Determine the [x, y] coordinate at the center of the cell enclosing the given text.  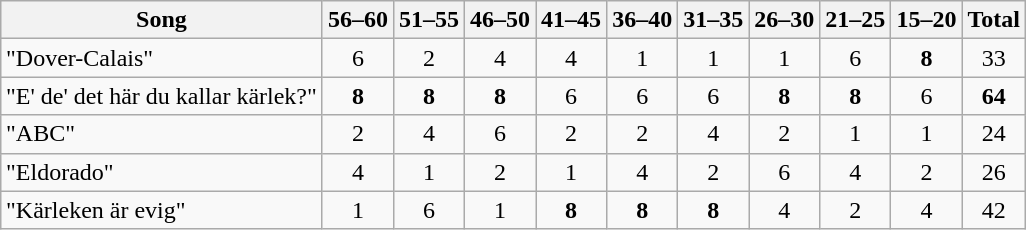
31–35 [714, 20]
Song [162, 20]
"E' de' det här du kallar kärlek?" [162, 96]
51–55 [428, 20]
"Eldorado" [162, 172]
64 [994, 96]
46–50 [500, 20]
"Kärleken är evig" [162, 210]
42 [994, 210]
24 [994, 134]
26–30 [784, 20]
Total [994, 20]
26 [994, 172]
33 [994, 58]
21–25 [856, 20]
15–20 [926, 20]
56–60 [358, 20]
"ABC" [162, 134]
36–40 [642, 20]
41–45 [572, 20]
"Dover-Calais" [162, 58]
